Detect which cell encompasses the target text, then output its (x, y) center coordinate. 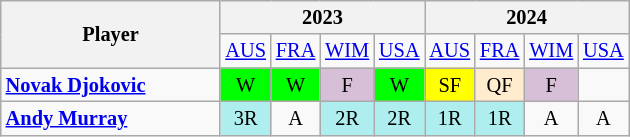
QF (500, 85)
Novak Djokovic (111, 85)
Andy Murray (111, 118)
2023 (322, 17)
3R (245, 118)
2024 (526, 17)
SF (449, 85)
Player (111, 34)
